Scan for the cell matching the given text and deliver its [X, Y] coordinate at center. 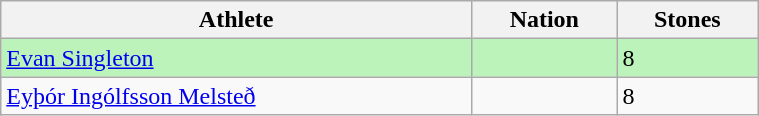
Nation [544, 20]
Evan Singleton [236, 58]
Athlete [236, 20]
Stones [688, 20]
Eyþór Ingólfsson Melsteð [236, 96]
